Extract the [X, Y] coordinate from the center of the cell holding the provided text.  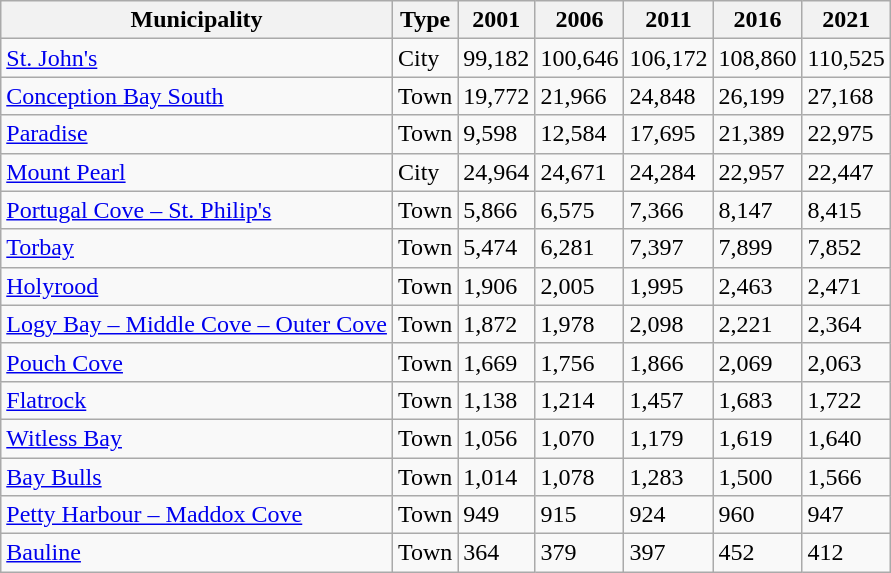
1,756 [580, 362]
22,447 [846, 172]
24,848 [668, 96]
2,069 [758, 362]
22,975 [846, 134]
24,671 [580, 172]
Torbay [197, 248]
2,463 [758, 286]
924 [668, 515]
1,683 [758, 400]
2,471 [846, 286]
17,695 [668, 134]
Paradise [197, 134]
2,063 [846, 362]
1,722 [846, 400]
1,978 [580, 324]
1,640 [846, 438]
6,281 [580, 248]
2016 [758, 20]
24,284 [668, 172]
1,457 [668, 400]
2021 [846, 20]
5,474 [496, 248]
1,070 [580, 438]
100,646 [580, 58]
Flatrock [197, 400]
Conception Bay South [197, 96]
1,619 [758, 438]
12,584 [580, 134]
2,364 [846, 324]
2,098 [668, 324]
Logy Bay – Middle Cove – Outer Cove [197, 324]
1,872 [496, 324]
Type [424, 20]
Petty Harbour – Maddox Cove [197, 515]
1,138 [496, 400]
Holyrood [197, 286]
2,005 [580, 286]
108,860 [758, 58]
960 [758, 515]
915 [580, 515]
Bauline [197, 553]
1,056 [496, 438]
949 [496, 515]
1,669 [496, 362]
106,172 [668, 58]
364 [496, 553]
1,014 [496, 477]
7,397 [668, 248]
21,389 [758, 134]
6,575 [580, 210]
26,199 [758, 96]
19,772 [496, 96]
5,866 [496, 210]
Municipality [197, 20]
24,964 [496, 172]
8,415 [846, 210]
Pouch Cove [197, 362]
1,866 [668, 362]
2011 [668, 20]
Mount Pearl [197, 172]
1,179 [668, 438]
1,995 [668, 286]
7,852 [846, 248]
947 [846, 515]
397 [668, 553]
2,221 [758, 324]
21,966 [580, 96]
Witless Bay [197, 438]
7,899 [758, 248]
452 [758, 553]
1,566 [846, 477]
1,078 [580, 477]
2006 [580, 20]
379 [580, 553]
27,168 [846, 96]
Portugal Cove – St. Philip's [197, 210]
1,283 [668, 477]
7,366 [668, 210]
2001 [496, 20]
St. John's [197, 58]
99,182 [496, 58]
110,525 [846, 58]
1,500 [758, 477]
Bay Bulls [197, 477]
412 [846, 553]
1,906 [496, 286]
1,214 [580, 400]
8,147 [758, 210]
9,598 [496, 134]
22,957 [758, 172]
